Locate the cell with the specified text and output its (x, y) center coordinate. 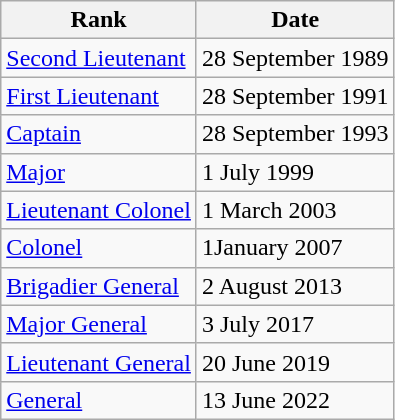
3 July 2017 (295, 324)
28 September 1989 (295, 58)
20 June 2019 (295, 362)
2 August 2013 (295, 286)
Lieutenant General (99, 362)
Captain (99, 134)
Date (295, 20)
1 July 1999 (295, 172)
Rank (99, 20)
First Lieutenant (99, 96)
Major (99, 172)
Second Lieutenant (99, 58)
Major General (99, 324)
1 March 2003 (295, 210)
General (99, 400)
28 September 1991 (295, 96)
Lieutenant Colonel (99, 210)
1January 2007 (295, 248)
28 September 1993 (295, 134)
Brigadier General (99, 286)
Colonel (99, 248)
13 June 2022 (295, 400)
